Search for the cell housing the specified text and yield its (x, y) center coordinate. 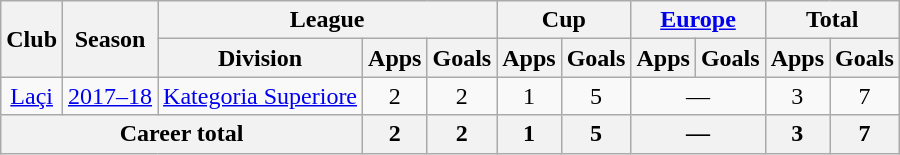
Europe (698, 20)
Kategoria Superiore (260, 96)
Cup (564, 20)
Career total (182, 134)
Total (832, 20)
Season (110, 39)
2017–18 (110, 96)
League (328, 20)
Division (260, 58)
Laçi (32, 96)
Club (32, 39)
